Identify which cell holds the provided text, then report its [x, y] central coordinate. 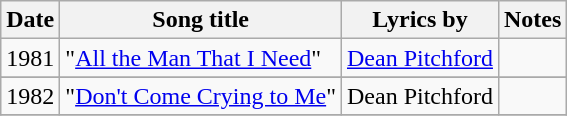
Notes [532, 20]
Lyrics by [420, 20]
"All the Man That I Need" [201, 58]
"Don't Come Crying to Me" [201, 96]
1981 [30, 58]
Song title [201, 20]
1982 [30, 96]
Date [30, 20]
